Search for the cell housing the specified text and yield its (x, y) center coordinate. 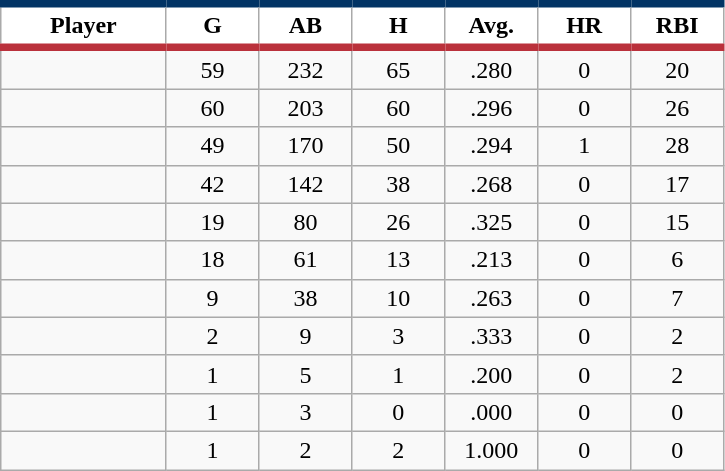
170 (306, 146)
61 (306, 260)
10 (398, 298)
19 (212, 222)
142 (306, 184)
232 (306, 68)
.280 (492, 68)
59 (212, 68)
5 (306, 374)
Avg. (492, 26)
.325 (492, 222)
.333 (492, 336)
RBI (678, 26)
18 (212, 260)
AB (306, 26)
6 (678, 260)
G (212, 26)
Player (84, 26)
.263 (492, 298)
203 (306, 108)
7 (678, 298)
17 (678, 184)
.268 (492, 184)
28 (678, 146)
13 (398, 260)
49 (212, 146)
.294 (492, 146)
.200 (492, 374)
.000 (492, 412)
1.000 (492, 450)
80 (306, 222)
H (398, 26)
.296 (492, 108)
42 (212, 184)
50 (398, 146)
15 (678, 222)
65 (398, 68)
.213 (492, 260)
HR (584, 26)
20 (678, 68)
